From the cell containing the given text, extract its center point as [x, y] coordinate. 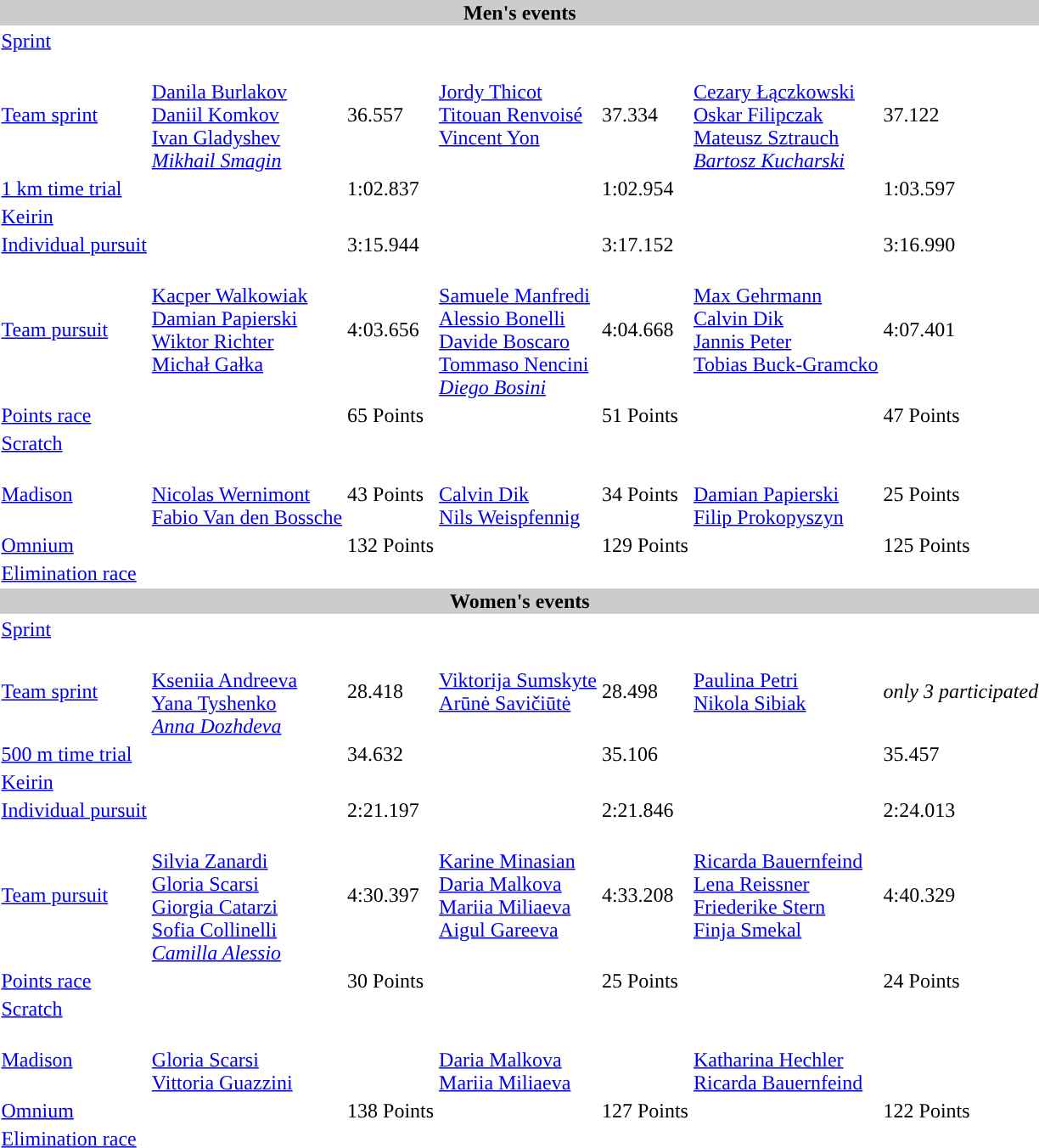
2:21.197 [390, 810]
132 Points [390, 545]
Cezary ŁączkowskiOskar FilipczakMateusz SztrauchBartosz Kucharski [786, 115]
3:17.152 [645, 245]
4:04.668 [645, 329]
129 Points [645, 545]
34 Points [645, 494]
1:02.837 [390, 189]
34.632 [390, 754]
Jordy ThicotTitouan RenvoiséVincent Yon [518, 115]
Danila BurlakovDaniil KomkovIvan GladyshevMikhail Smagin [246, 115]
Kseniia AndreevaYana TyshenkoAnna Dozhdeva [246, 691]
Nicolas WernimontFabio Van den Bossche [246, 494]
Max GehrmannCalvin DikJannis PeterTobias Buck-Gramcko [786, 329]
2:21.846 [645, 810]
43 Points [390, 494]
1 km time trial [74, 189]
Silvia ZanardiGloria ScarsiGiorgia CatarziSofia CollinelliCamilla Alessio [246, 895]
Kacper WalkowiakDamian PapierskiWiktor RichterMichał Gałka [246, 329]
138 Points [390, 1111]
25 Points [645, 981]
30 Points [390, 981]
Paulina PetriNikola Sibiak [786, 691]
Karine MinasianDaria MalkovaMariia MiliaevaAigul Gareeva [518, 895]
3:15.944 [390, 245]
Samuele ManfrediAlessio BonelliDavide BoscaroTommaso NenciniDiego Bosini [518, 329]
Ricarda BauernfeindLena ReissnerFriederike SternFinja Smekal [786, 895]
28.498 [645, 691]
4:30.397 [390, 895]
36.557 [390, 115]
51 Points [645, 415]
37.334 [645, 115]
35.106 [645, 754]
Daria MalkovaMariia Miliaeva [518, 1060]
4:03.656 [390, 329]
Katharina HechlerRicarda Bauernfeind [786, 1060]
28.418 [390, 691]
Calvin DikNils Weispfennig [518, 494]
1:02.954 [645, 189]
500 m time trial [74, 754]
Gloria ScarsiVittoria Guazzini [246, 1060]
4:33.208 [645, 895]
65 Points [390, 415]
Viktorija SumskyteArūnė Savičiūtė [518, 691]
127 Points [645, 1111]
Damian PapierskiFilip Prokopyszyn [786, 494]
Elimination race [74, 573]
